Pinpoint the cell where the given text exists, returning its (X, Y) midpoint coordinate. 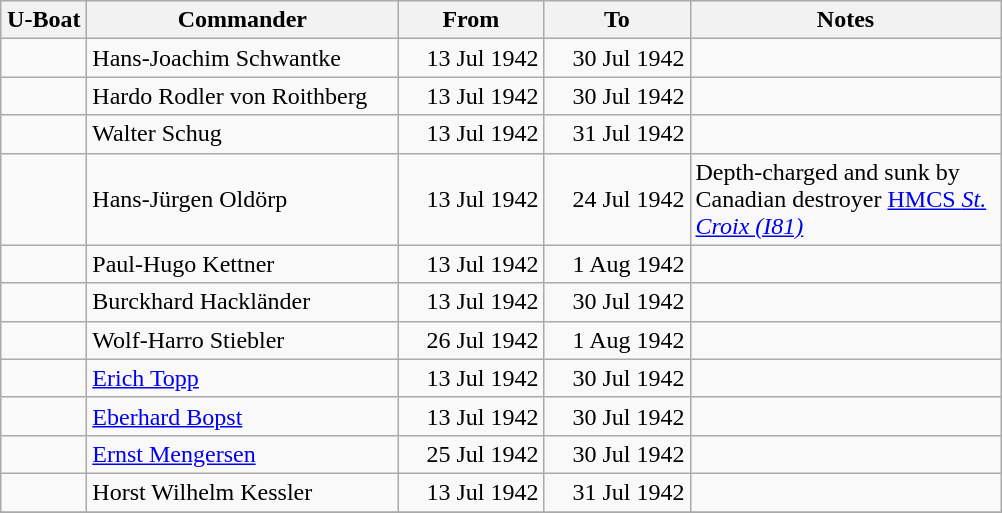
Horst Wilhelm Kessler (242, 492)
Ernst Mengersen (242, 454)
Commander (242, 20)
Burckhard Hackländer (242, 302)
24 Jul 1942 (617, 199)
U-Boat (44, 20)
Hans-Joachim Schwantke (242, 58)
Erich Topp (242, 378)
To (617, 20)
Depth-charged and sunk by Canadian destroyer HMCS St. Croix (I81) (846, 199)
Notes (846, 20)
25 Jul 1942 (471, 454)
Eberhard Bopst (242, 416)
Hardo Rodler von Roithberg (242, 96)
Wolf-Harro Stiebler (242, 340)
Hans-Jürgen Oldörp (242, 199)
Walter Schug (242, 134)
26 Jul 1942 (471, 340)
From (471, 20)
Paul-Hugo Kettner (242, 264)
